Provide the (X, Y) coordinate of the cell's center where the given text is located.  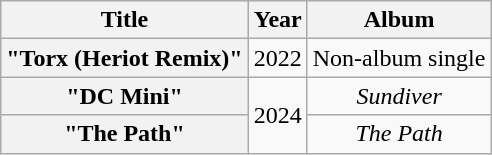
"The Path" (124, 134)
"DC Mini" (124, 96)
"Torx (Heriot Remix)" (124, 58)
2024 (278, 115)
Sundiver (399, 96)
Non-album single (399, 58)
Album (399, 20)
Year (278, 20)
The Path (399, 134)
2022 (278, 58)
Title (124, 20)
